From the cell containing the given text, extract its center point as (x, y) coordinate. 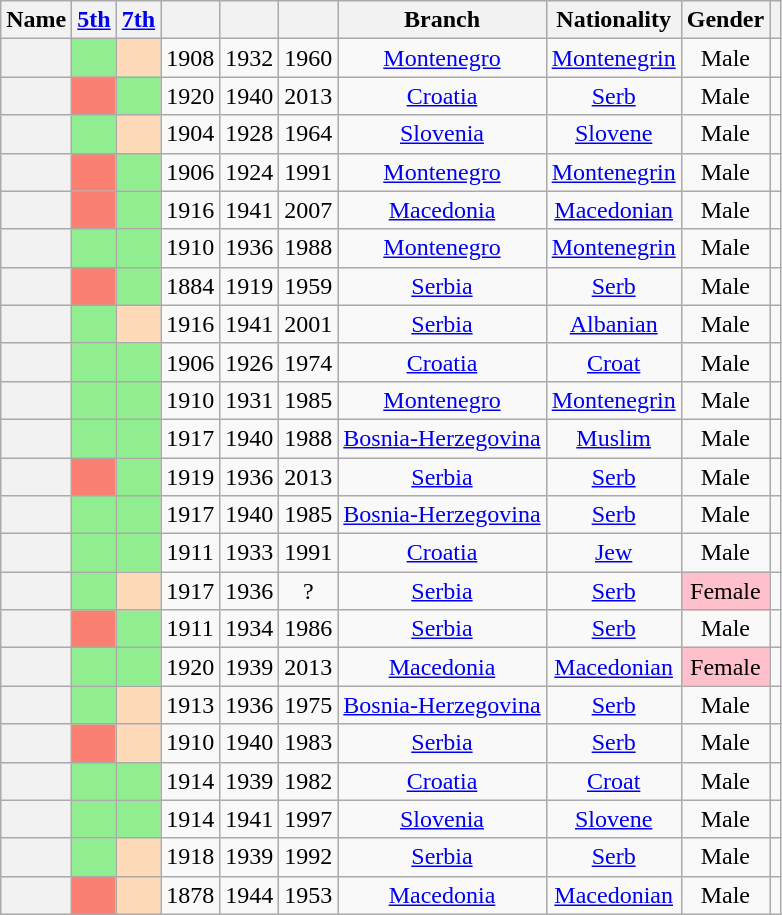
Jew (614, 553)
1959 (308, 286)
1928 (250, 134)
1931 (250, 400)
Muslim (614, 438)
1932 (250, 58)
2007 (308, 210)
Name (36, 20)
1986 (308, 629)
1983 (308, 743)
1982 (308, 781)
7th (138, 20)
1878 (190, 895)
1926 (250, 362)
1918 (190, 857)
1924 (250, 172)
Nationality (614, 20)
1975 (308, 705)
1960 (308, 58)
Branch (442, 20)
1964 (308, 134)
1884 (190, 286)
1913 (190, 705)
1953 (308, 895)
1997 (308, 819)
1934 (250, 629)
5th (94, 20)
Albanian (614, 324)
1944 (250, 895)
? (308, 591)
1974 (308, 362)
2001 (308, 324)
1908 (190, 58)
1992 (308, 857)
1933 (250, 553)
Gender (725, 20)
1904 (190, 134)
